Capture the cell that displays the provided text and extract its [X, Y] central coordinate. 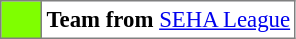
Team from SEHA League [168, 20]
